Extract the (X, Y) coordinate from the center of the cell holding the provided text.  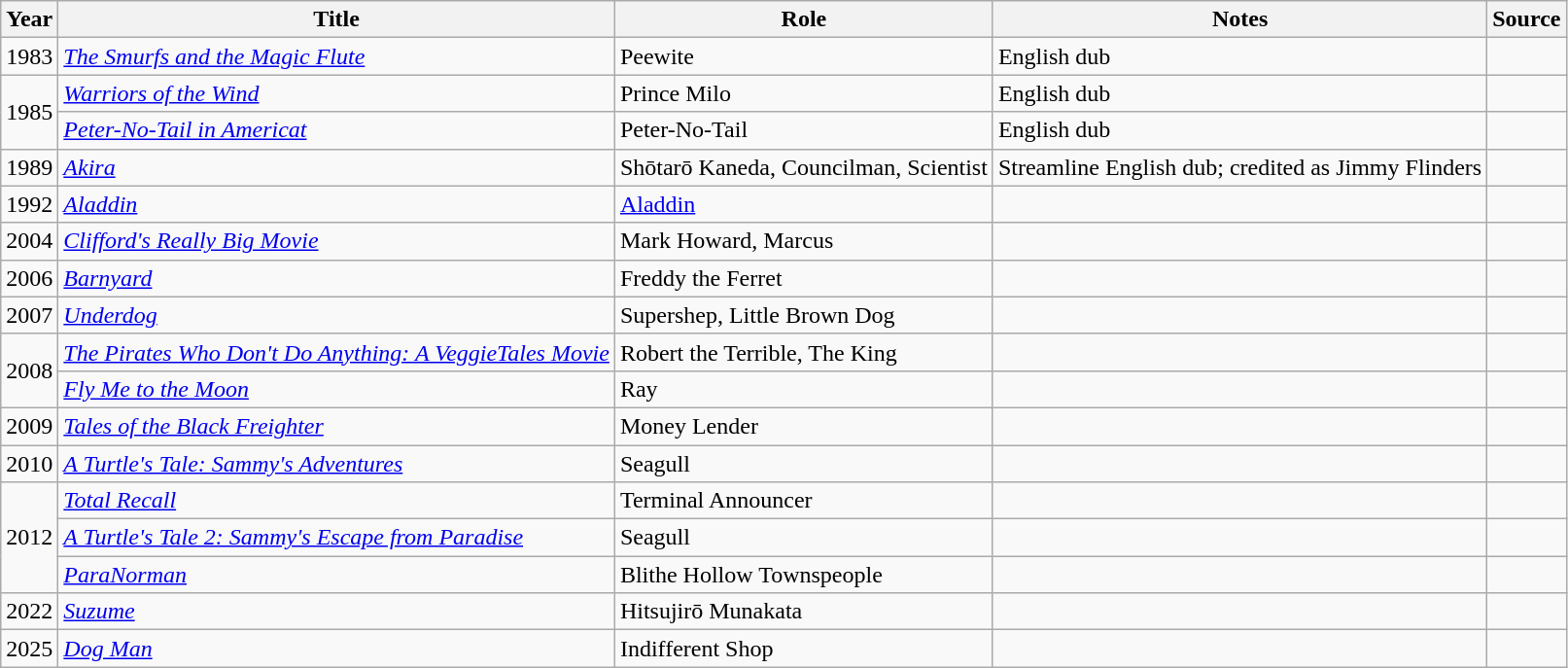
Suzume (336, 612)
A Turtle's Tale 2: Sammy's Escape from Paradise (336, 538)
Fly Me to the Moon (336, 389)
2009 (29, 426)
Notes (1239, 19)
Warriors of the Wind (336, 93)
Underdog (336, 315)
1985 (29, 112)
Dog Man (336, 649)
Role (803, 19)
Shōtarō Kaneda, Councilman, Scientist (803, 167)
Source (1526, 19)
2022 (29, 612)
Mark Howard, Marcus (803, 241)
Barnyard (336, 278)
Peter-No-Tail in Americat (336, 130)
Peewite (803, 56)
Title (336, 19)
The Pirates Who Don't Do Anything: A VeggieTales Movie (336, 352)
1992 (29, 204)
2025 (29, 649)
2012 (29, 538)
Supershep, Little Brown Dog (803, 315)
ParaNorman (336, 575)
1983 (29, 56)
Peter-No-Tail (803, 130)
Akira (336, 167)
1989 (29, 167)
Tales of the Black Freighter (336, 426)
Prince Milo (803, 93)
Total Recall (336, 501)
Hitsujirō Munakata (803, 612)
Streamline English dub; credited as Jimmy Flinders (1239, 167)
2004 (29, 241)
Terminal Announcer (803, 501)
A Turtle's Tale: Sammy's Adventures (336, 464)
2008 (29, 370)
Freddy the Ferret (803, 278)
Clifford's Really Big Movie (336, 241)
Indifferent Shop (803, 649)
Blithe Hollow Townspeople (803, 575)
Money Lender (803, 426)
Robert the Terrible, The King (803, 352)
2006 (29, 278)
The Smurfs and the Magic Flute (336, 56)
Year (29, 19)
2010 (29, 464)
2007 (29, 315)
Ray (803, 389)
